Find where the given text appears and provide that cell's center as [X, Y] coordinate. 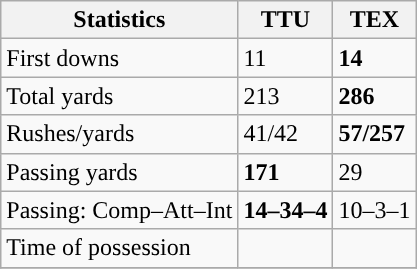
29 [374, 172]
286 [374, 96]
Statistics [120, 20]
Total yards [120, 96]
Time of possession [120, 248]
TTU [286, 20]
57/257 [374, 134]
First downs [120, 58]
41/42 [286, 134]
TEX [374, 20]
11 [286, 58]
213 [286, 96]
Passing: Comp–Att–Int [120, 210]
171 [286, 172]
Passing yards [120, 172]
14 [374, 58]
Rushes/yards [120, 134]
14–34–4 [286, 210]
10–3–1 [374, 210]
